Return [X, Y] of the center of cell containing provided text 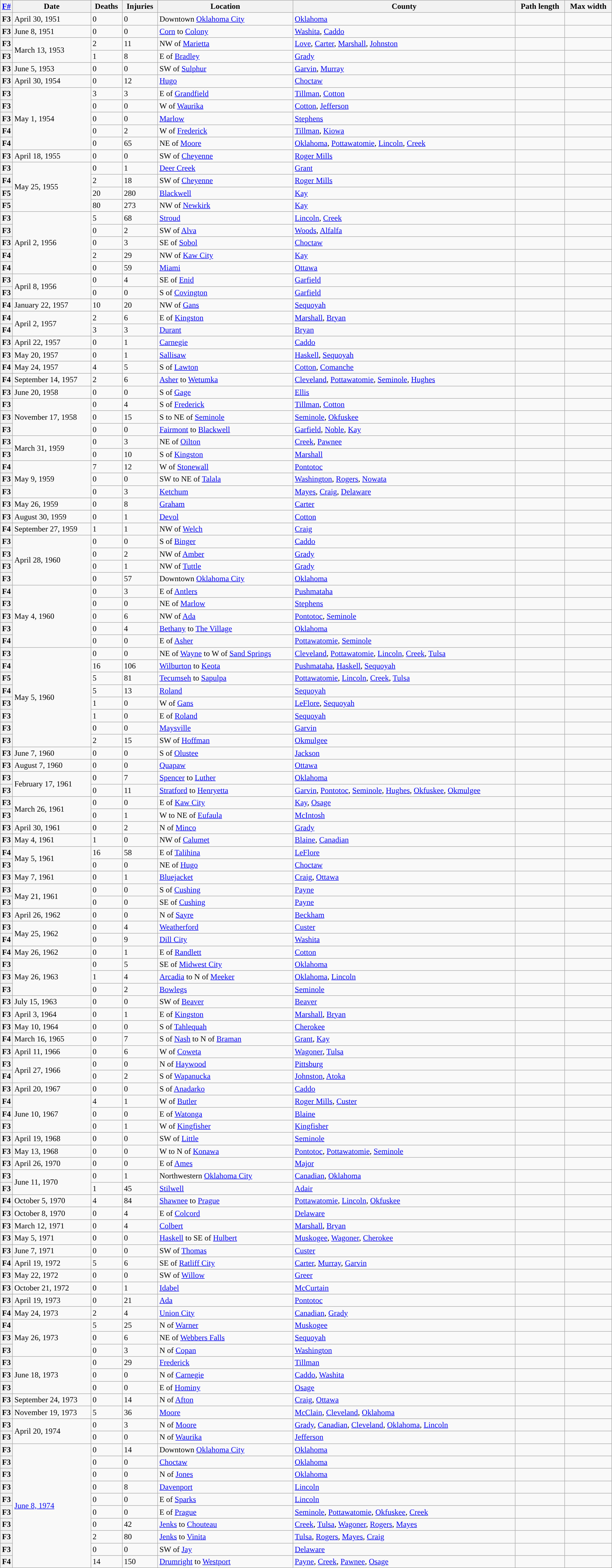
Hugo [225, 81]
Carter, Murray, Garvin [404, 1263]
May 5, 1961 [52, 859]
May 22, 1972 [52, 1275]
April 20, 1967 [52, 1089]
N of Haywood [225, 1064]
April 26, 1970 [52, 1164]
Kay, Osage [404, 803]
SW to NE of Talala [225, 479]
Weatherford [225, 927]
Osage [404, 1388]
84 [140, 1201]
SW of Thomas [225, 1251]
SW of Sulphur [225, 69]
April 2, 1956 [52, 243]
Corn to Colony [225, 31]
Wagoner, Tulsa [404, 1052]
Lincoln, Creek [404, 218]
NE of Marlow [225, 604]
W of Butler [225, 1101]
N of Minco [225, 828]
September 14, 1957 [52, 380]
42 [140, 1524]
September 27, 1959 [52, 529]
Pushmataha [404, 591]
Stroud [225, 218]
E of Hominy [225, 1388]
N of Waurika [225, 1437]
S of Nash to N of Braman [225, 1039]
October 8, 1970 [52, 1213]
F# [7, 7]
NW of Calumet [225, 840]
S of Wapanucka [225, 1076]
S to NE of Seminole [225, 417]
Drumright to Westport [225, 1562]
106 [140, 666]
Max width [588, 7]
May 1, 1954 [52, 118]
W of Frederick [225, 131]
Washington, Rogers, Nowata [404, 479]
Jackson [404, 753]
March 31, 1959 [52, 448]
Path length [540, 7]
Frederick [225, 1363]
E of Bradley [225, 56]
Washita [404, 939]
Graham [225, 504]
May 26, 1973 [52, 1338]
Johnston, Atoka [404, 1076]
May 20, 1957 [52, 355]
Payne, Creek, Pawnee, Osage [404, 1562]
SW of Alva [225, 230]
E of Sparks [225, 1499]
May 25, 1955 [52, 187]
45 [140, 1189]
Blaine [404, 1114]
SW of Little [225, 1138]
Northwestern Oklahoma City [225, 1176]
Cherokee [404, 1027]
Davenport [225, 1487]
NE of Oilton [225, 442]
59 [140, 268]
Pushmataha, Haskell, Sequoyah [404, 666]
June 7, 1971 [52, 1251]
April 30, 1954 [52, 81]
February 17, 1961 [52, 784]
NW of Ada [225, 616]
Sallisaw [225, 355]
Durant [225, 330]
Craig [404, 529]
Fairmont to Blackwell [225, 430]
N of Carnegie [225, 1375]
June 18, 1973 [52, 1375]
Pontotoc, Pottawatomie, Seminole [404, 1151]
S of Gage [225, 392]
June 11, 1970 [52, 1182]
June 20, 1958 [52, 392]
May 9, 1959 [52, 479]
August 7, 1960 [52, 766]
Maysville [225, 728]
NW of Gans [225, 305]
Blaine, Canadian [404, 840]
McCurtain [404, 1288]
N of Sayre [225, 915]
June 7, 1960 [52, 753]
May 4, 1961 [52, 840]
Ketchum [225, 492]
W to N of Konawa [225, 1151]
N of Afton [225, 1400]
May 26, 1959 [52, 504]
273 [140, 206]
Haskell to SE of Hulbert [225, 1238]
Marshall [404, 454]
SW of Willow [225, 1275]
April 20, 1974 [52, 1431]
S of Binger [225, 541]
Canadian, Oklahoma [404, 1176]
Cleveland, Pottawatomie, Seminole, Hughes [404, 380]
Dill City [225, 939]
68 [140, 218]
April 19, 1973 [52, 1300]
S of Frederick [225, 405]
Haskell, Sequoyah [404, 355]
E of Watonga [225, 1114]
Bowlegs [225, 989]
April 28, 1960 [52, 560]
Major [404, 1164]
April 11, 1966 [52, 1052]
E of Talihina [225, 852]
Location [225, 7]
SW of Jay [225, 1549]
65 [140, 143]
April 26, 1962 [52, 915]
Woods, Alfalfa [404, 230]
Devol [225, 516]
Pittsburg [404, 1064]
Garvin, Pontotoc, Seminole, Hughes, Okfuskee, Okmulgee [404, 790]
May 24, 1973 [52, 1313]
SW of Hoffman [225, 740]
81 [140, 678]
Idabel [225, 1288]
Garvin [404, 728]
March 16, 1965 [52, 1039]
June 8, 1951 [52, 31]
SW of Beaver [225, 1002]
E of Colcord [225, 1213]
E of Randlett [225, 952]
Jenks to Chouteau [225, 1524]
N of Jones [225, 1475]
August 30, 1959 [52, 516]
21 [140, 1300]
NE of Wayne to W of Sand Springs [225, 653]
Caddo, Washita [404, 1375]
Pottawatomie, Lincoln, Okfuskee [404, 1201]
SE of Sobol [225, 243]
Tillman, Kiowa [404, 131]
Muskogee [404, 1325]
W of Stonewall [225, 467]
Blackwell [225, 193]
March 13, 1953 [52, 50]
Creek, Pawnee [404, 442]
October 5, 1970 [52, 1201]
May 5, 1971 [52, 1238]
NE of Hugo [225, 865]
McClain, Cleveland, Oklahoma [404, 1412]
E of Prague [225, 1512]
W of Gans [225, 703]
Tecumseh to Sapulpa [225, 678]
Grant, Kay [404, 1039]
Asher to Wetumka [225, 380]
13 [140, 691]
Union City [225, 1313]
N of Moore [225, 1425]
Cotton, Comanche [404, 367]
Pontotoc, Seminole [404, 616]
Mayes, Craig, Delaware [404, 492]
Colbert [225, 1226]
NW of Marietta [225, 44]
Garfield, Noble, Kay [404, 430]
57 [140, 579]
SE of Ratliff City [225, 1263]
Roland [225, 691]
April 8, 1956 [52, 286]
Deaths [107, 7]
E of Grandfield [225, 93]
NW of Amber [225, 554]
Tillman [404, 1363]
June 8, 1974 [52, 1506]
N of Warner [225, 1325]
Deer Creek [225, 168]
Okmulgee [404, 740]
9 [140, 939]
W of Coweta [225, 1052]
April 30, 1961 [52, 828]
S of Lawton [225, 367]
W to NE of Eufaula [225, 815]
June 10, 1967 [52, 1114]
LeFlore [404, 852]
May 13, 1968 [52, 1151]
May 25, 1962 [52, 933]
Pottawatomie, Seminole [404, 641]
Cotton, Jefferson [404, 106]
SE of Midwest City [225, 965]
May 21, 1961 [52, 896]
Bethany to The Village [225, 629]
Marlow [225, 118]
May 26, 1962 [52, 952]
April 19, 1968 [52, 1138]
NW of Tuttle [225, 566]
SE of Cushing [225, 902]
Jefferson [404, 1437]
May 10, 1964 [52, 1027]
S of Anadarko [225, 1089]
June 5, 1953 [52, 69]
36 [140, 1412]
Carnegie [225, 342]
Spencer to Luther [225, 778]
SE of Enid [225, 280]
September 24, 1973 [52, 1400]
S of Tahlequah [225, 1027]
Carter [404, 504]
E of Kaw City [225, 803]
S of Olustee [225, 753]
E of Roland [225, 716]
Muskogee, Wagoner, Cherokee [404, 1238]
58 [140, 852]
Beaver [404, 1002]
May 7, 1961 [52, 877]
Bluejacket [225, 877]
W of Kingfisher [225, 1126]
May 24, 1957 [52, 367]
County [404, 7]
150 [140, 1562]
E of Asher [225, 641]
April 30, 1951 [52, 19]
NE of Webbers Falls [225, 1338]
Grady, Canadian, Cleveland, Oklahoma, Lincoln [404, 1425]
Moore [225, 1412]
Arcadia to N of Meeker [225, 977]
Adair [404, 1189]
Stilwell [225, 1189]
Cleveland, Pottawatomie, Lincoln, Creek, Tulsa [404, 653]
Miami [225, 268]
N of Copan [225, 1350]
April 18, 1955 [52, 156]
Oklahoma, Lincoln [404, 977]
Injuries [140, 7]
S of Cushing [225, 890]
Beckham [404, 915]
April 19, 1972 [52, 1263]
S of Covington [225, 293]
April 22, 1957 [52, 342]
January 22, 1957 [52, 305]
May 26, 1963 [52, 977]
March 26, 1961 [52, 809]
Greer [404, 1275]
April 27, 1966 [52, 1070]
November 17, 1958 [52, 417]
W of Waurika [225, 106]
Garvin, Murray [404, 69]
Creek, Tulsa, Wagoner, Rogers, Mayes [404, 1524]
E of Antlers [225, 591]
Love, Carter, Marshall, Johnston [404, 44]
May 5, 1960 [52, 697]
McIntosh [404, 815]
Wilburton to Keota [225, 666]
280 [140, 193]
March 12, 1971 [52, 1226]
Ada [225, 1300]
Washita, Caddo [404, 31]
Ellis [404, 392]
April 3, 1964 [52, 1014]
July 15, 1963 [52, 1002]
Canadian, Grady [404, 1313]
Stratford to Henryetta [225, 790]
E of Ames [225, 1164]
November 19, 1973 [52, 1412]
Bryan [404, 330]
NW of Kaw City [225, 255]
Pottawatomie, Lincoln, Creek, Tulsa [404, 678]
October 21, 1972 [52, 1288]
S of Kingston [225, 454]
May 4, 1960 [52, 616]
April 2, 1957 [52, 324]
Roger Mills, Custer [404, 1101]
Kingfisher [404, 1126]
Washington [404, 1350]
Oklahoma, Pottawatomie, Lincoln, Creek [404, 143]
Quapaw [225, 766]
LeFlore, Sequoyah [404, 703]
25 [140, 1325]
NE of Moore [225, 143]
Tulsa, Rogers, Mayes, Craig [404, 1537]
Shawnee to Prague [225, 1201]
Seminole, Pottawatomie, Okfuskee, Creek [404, 1512]
Seminole, Okfuskee [404, 417]
NW of Welch [225, 529]
NW of Newkirk [225, 206]
18 [140, 181]
Jenks to Vinita [225, 1537]
Date [52, 7]
Grant [404, 168]
